Output the (x, y) coordinate of the center of the cell containing the given text.  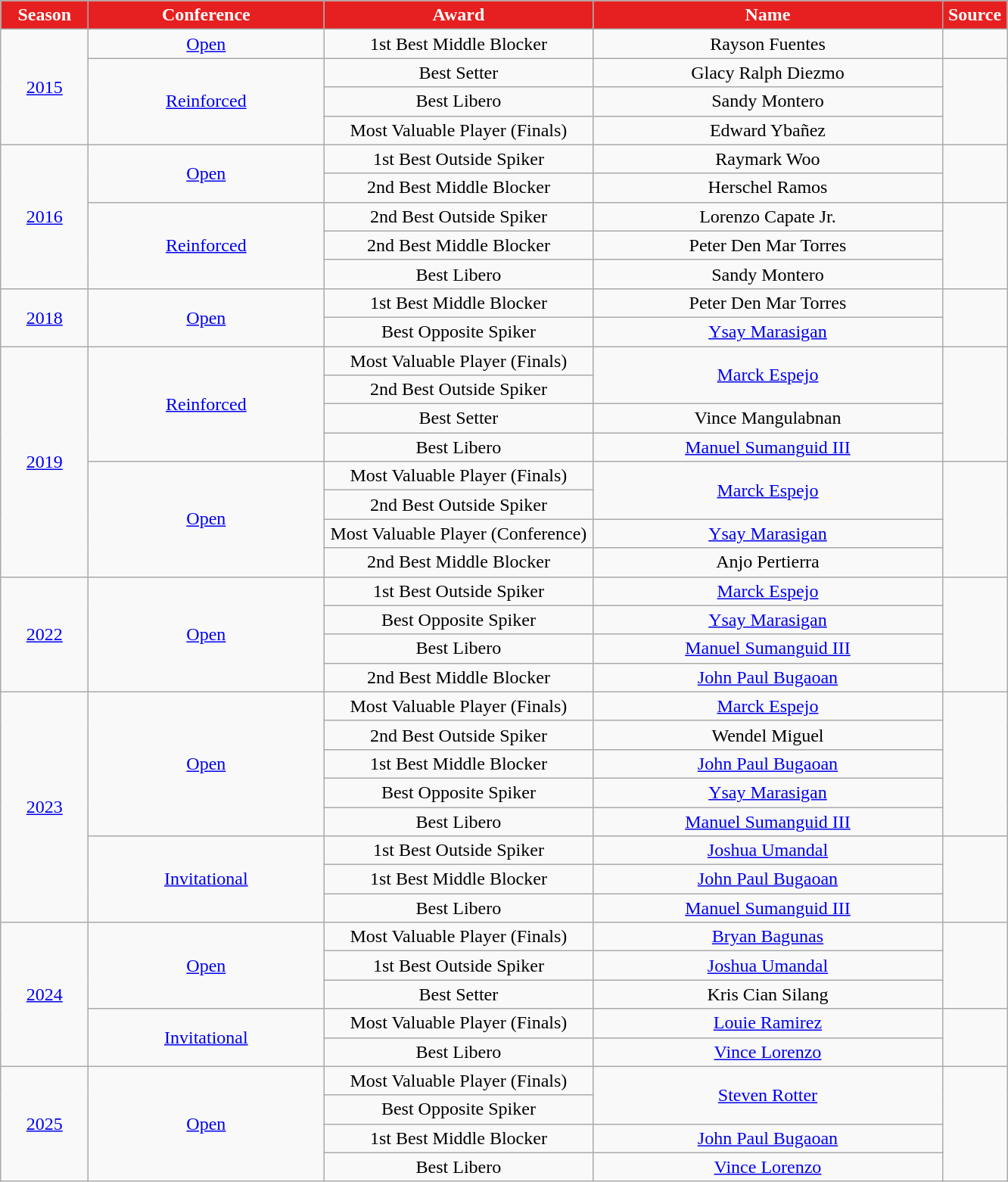
Season (45, 15)
Name (767, 15)
Steven Rotter (767, 1095)
Louie Ramirez (767, 1023)
Lorenzo Capate Jr. (767, 216)
Anjo Pertierra (767, 562)
2015 (45, 87)
Herschel Ramos (767, 188)
Bryan Bagunas (767, 937)
2025 (45, 1124)
Wendel Miguel (767, 735)
Source (975, 15)
Conference (206, 15)
Most Valuable Player (Conference) (459, 533)
2016 (45, 216)
2022 (45, 634)
Rayson Fuentes (767, 44)
Glacy Ralph Diezmo (767, 73)
2018 (45, 317)
Vince Mangulabnan (767, 418)
2023 (45, 807)
Award (459, 15)
Raymark Woo (767, 159)
2019 (45, 462)
2024 (45, 994)
Kris Cian Silang (767, 994)
Edward Ybañez (767, 130)
